Return the [x, y] coordinate for the center point of the cell that contains the specified text.  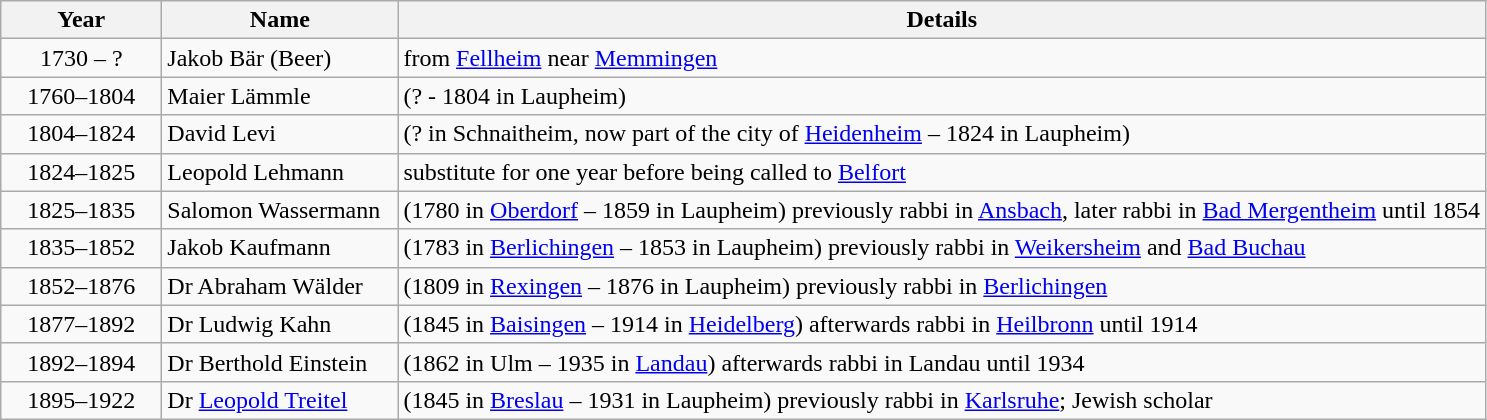
1804–1824 [82, 134]
1825–1835 [82, 210]
Details [942, 20]
1895–1922 [82, 400]
(1780 in Oberdorf – 1859 in Laupheim) previously rabbi in Ansbach, later rabbi in Bad Mergentheim until 1854 [942, 210]
(1845 in Breslau – 1931 in Laupheim) previously rabbi in Karlsruhe; Jewish scholar [942, 400]
1835–1852 [82, 248]
Dr Leopold Treitel [280, 400]
(? in Schnaitheim, now part of the city of Heidenheim – 1824 in Laupheim) [942, 134]
Maier Lämmle [280, 96]
1852–1876 [82, 286]
Leopold Lehmann [280, 172]
David Levi [280, 134]
(? - 1804 in Laupheim) [942, 96]
(1845 in Baisingen – 1914 in Heidelberg) afterwards rabbi in Heilbronn until 1914 [942, 324]
1760–1804 [82, 96]
(1862 in Ulm – 1935 in Landau) afterwards rabbi in Landau until 1934 [942, 362]
Dr Ludwig Kahn [280, 324]
Year [82, 20]
Name [280, 20]
Salomon Wassermann [280, 210]
1892–1894 [82, 362]
substitute for one year before being called to Belfort [942, 172]
Dr Abraham Wälder [280, 286]
from Fellheim near Memmingen [942, 58]
1730 – ? [82, 58]
Dr Berthold Einstein [280, 362]
1824–1825 [82, 172]
(1783 in Berlichingen – 1853 in Laupheim) previously rabbi in Weikersheim and Bad Buchau [942, 248]
1877–1892 [82, 324]
Jakob Kaufmann [280, 248]
(1809 in Rexingen – 1876 in Laupheim) previously rabbi in Berlichingen [942, 286]
Jakob Bär (Beer) [280, 58]
